Identify which cell holds the provided text, then report its (x, y) central coordinate. 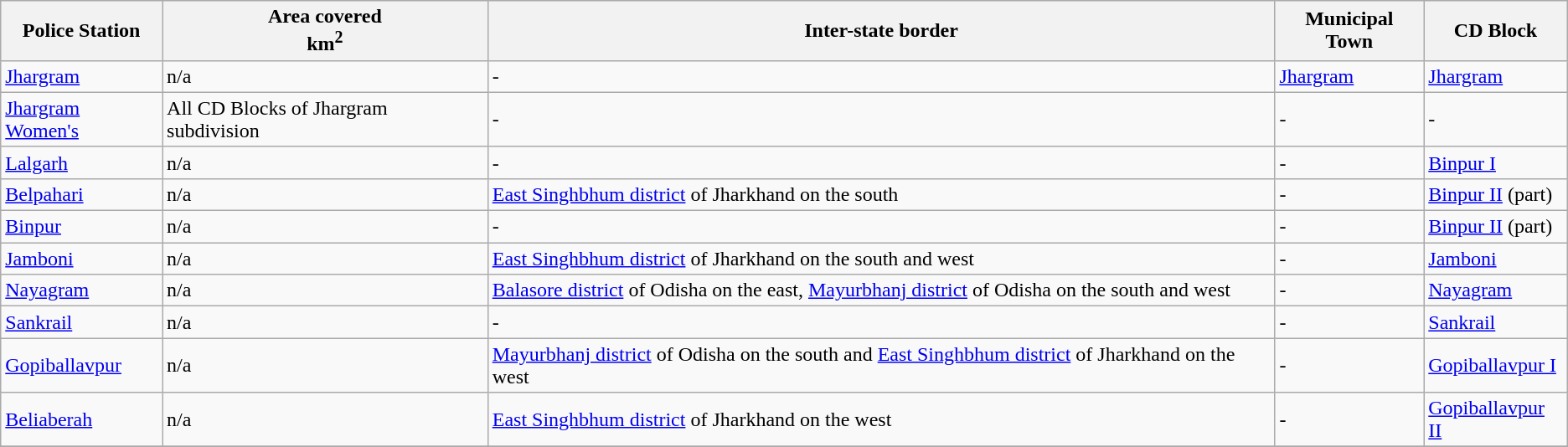
Belpahari (82, 194)
Jhargram Women's (82, 119)
All CD Blocks of Jhargram subdivision (325, 119)
Area coveredkm2 (325, 31)
CD Block (1496, 31)
East Singhbhum district of Jharkhand on the west (881, 420)
Binpur (82, 227)
Gopiballavpur II (1496, 420)
Inter-state border (881, 31)
Police Station (82, 31)
Beliaberah (82, 420)
Lalgarh (82, 162)
East Singhbhum district of Jharkhand on the south (881, 194)
Gopiballavpur (82, 365)
Balasore district of Odisha on the east, Mayurbhanj district of Odisha on the south and west (881, 290)
Mayurbhanj district of Odisha on the south and East Singhbhum district of Jharkhand on the west (881, 365)
East Singhbhum district of Jharkhand on the south and west (881, 259)
Gopiballavpur I (1496, 365)
Municipal Town (1349, 31)
Binpur I (1496, 162)
